Determine the (x, y) coordinate at the center of the cell enclosing the given text.  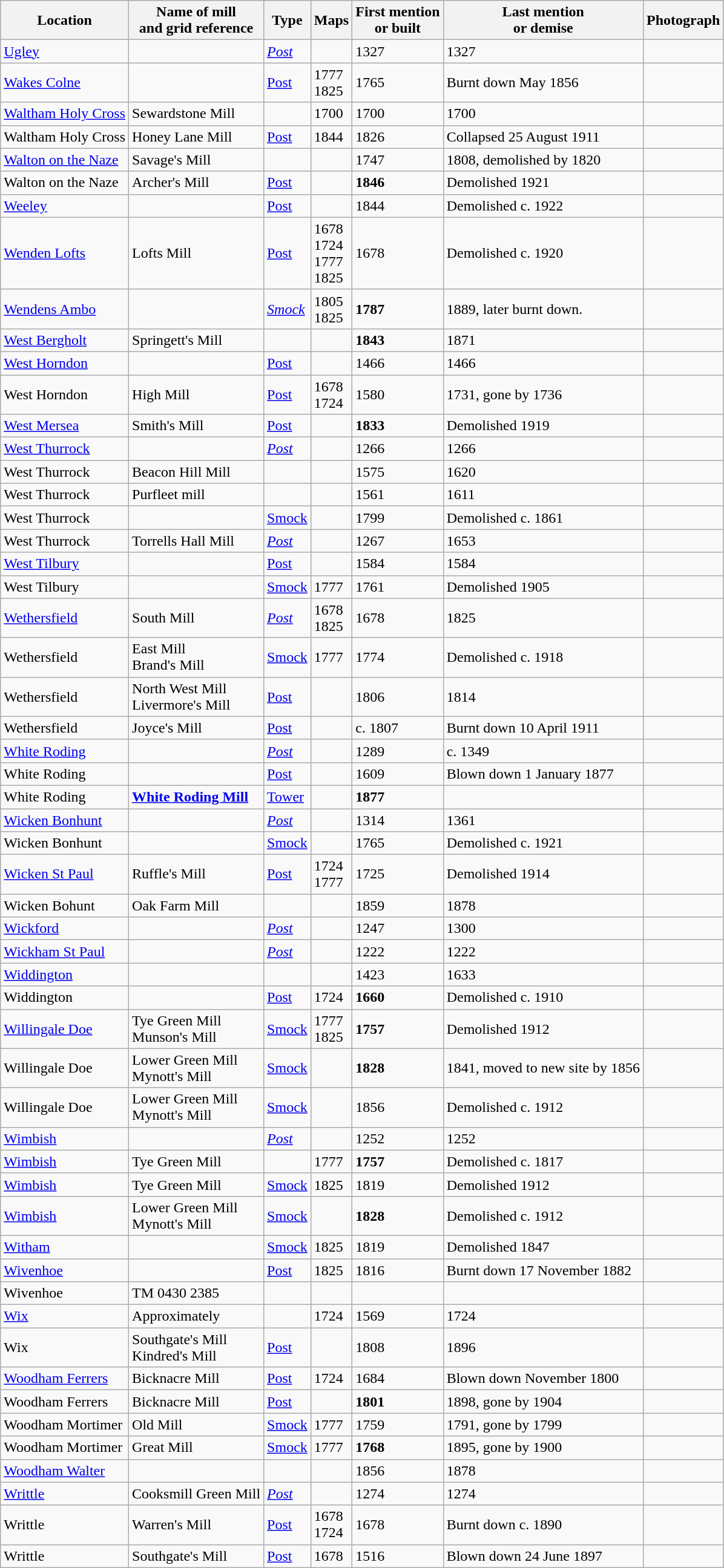
Cooksmill Green Mill (196, 1494)
Warren's Mill (196, 1524)
1633 (543, 975)
Burnt down 10 April 1911 (543, 728)
Demolished 1914 (543, 875)
Demolished c. 1921 (543, 843)
1889, later burnt down. (543, 309)
Great Mill (196, 1448)
1841, moved to new site by 1856 (543, 1068)
White Roding Mill (196, 797)
Wickford (65, 929)
Woodham Walter (65, 1471)
First mentionor built (398, 21)
Witham (65, 1247)
1808 (398, 1348)
Springett's Mill (196, 340)
West Mersea (65, 426)
Blown down 1 January 1877 (543, 774)
Maps (331, 21)
East MillBrand's Mill (196, 657)
Tower (288, 797)
West Bergholt (65, 340)
Demolished c. 1817 (543, 1161)
Collapsed 25 August 1911 (543, 137)
1575 (398, 472)
1759 (398, 1425)
Type (288, 21)
1267 (398, 541)
TM 0430 2385 (196, 1293)
Old Mill (196, 1425)
17241777 (331, 875)
Weeley (65, 206)
1561 (398, 495)
Savage's Mill (196, 160)
1826 (398, 137)
1678172417771825 (331, 253)
Wenden Lofts (65, 253)
1846 (398, 183)
1791, gone by 1799 (543, 1425)
Archer's Mill (196, 183)
Last mention or demise (543, 21)
1806 (398, 697)
Ugley (65, 51)
Smith's Mill (196, 426)
1611 (543, 495)
Purfleet mill (196, 495)
1895, gone by 1900 (543, 1448)
Demolished 1921 (543, 183)
Tye Green MillMunson's Mill (196, 1028)
Wendens Ambo (65, 309)
1898, gone by 1904 (543, 1402)
1314 (398, 820)
Demolished c. 1910 (543, 998)
Location (65, 21)
Burnt down 17 November 1882 (543, 1270)
1569 (398, 1316)
Ruffle's Mill (196, 875)
1799 (398, 518)
North West MillLivermore's Mill (196, 697)
1801 (398, 1402)
Approximately (196, 1316)
1761 (398, 587)
Demolished c. 1920 (543, 253)
Wickham St Paul (65, 952)
1653 (543, 541)
c. 1349 (543, 751)
Demolished c. 1861 (543, 518)
Wicken St Paul (65, 875)
Lofts Mill (196, 253)
1580 (398, 394)
1808, demolished by 1820 (543, 160)
Name of milland grid reference (196, 21)
High Mill (196, 394)
1774 (398, 657)
1620 (543, 472)
Photograph (683, 21)
Demolished 1847 (543, 1247)
Burnt down May 1856 (543, 82)
1814 (543, 697)
Demolished 1905 (543, 587)
1684 (398, 1379)
1660 (398, 998)
South Mill (196, 618)
Burnt down c. 1890 (543, 1524)
Blown down November 1800 (543, 1379)
1877 (398, 797)
Southgate's MillKindred's Mill (196, 1348)
Sewardstone Mill (196, 114)
1300 (543, 929)
Honey Lane Mill (196, 137)
Demolished 1919 (543, 426)
Demolished c. 1918 (543, 657)
1871 (543, 340)
1725 (398, 875)
18051825 (331, 309)
Torrells Hall Mill (196, 541)
Oak Farm Mill (196, 906)
Beacon Hill Mill (196, 472)
1361 (543, 820)
1423 (398, 975)
1516 (398, 1556)
Demolished c. 1922 (543, 206)
1843 (398, 340)
1247 (398, 929)
c. 1807 (398, 728)
1768 (398, 1448)
1896 (543, 1348)
1859 (398, 906)
Wakes Colne (65, 82)
16781825 (331, 618)
Blown down 24 June 1897 (543, 1556)
1747 (398, 160)
1289 (398, 751)
Southgate's Mill (196, 1556)
Wicken Bohunt (65, 906)
1833 (398, 426)
Joyce's Mill (196, 728)
1731, gone by 1736 (543, 394)
1787 (398, 309)
1609 (398, 774)
1816 (398, 1270)
